Return the [x, y] coordinate for the center point of the cell that contains the specified text.  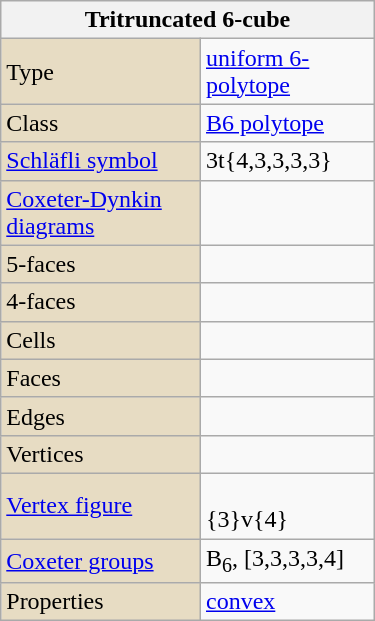
Faces [101, 378]
uniform 6-polytope [287, 72]
convex [287, 602]
B6 polytope [287, 123]
Vertex figure [101, 506]
Edges [101, 416]
Properties [101, 602]
Coxeter groups [101, 560]
Tritruncated 6-cube [188, 20]
{3}v{4} [287, 506]
3t{4,3,3,3,3} [287, 161]
B6, [3,3,3,3,4] [287, 560]
5-faces [101, 264]
Type [101, 72]
Cells [101, 340]
Schläfli symbol [101, 161]
4-faces [101, 302]
Vertices [101, 454]
Coxeter-Dynkin diagrams [101, 212]
Class [101, 123]
